Provide the (X, Y) coordinate of the cell's center where the given text is located.  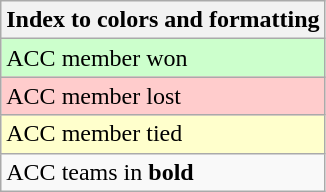
ACC teams in bold (163, 172)
ACC member tied (163, 134)
Index to colors and formatting (163, 20)
ACC member lost (163, 96)
ACC member won (163, 58)
